Find where the given text appears and provide that cell's center as (x, y) coordinate. 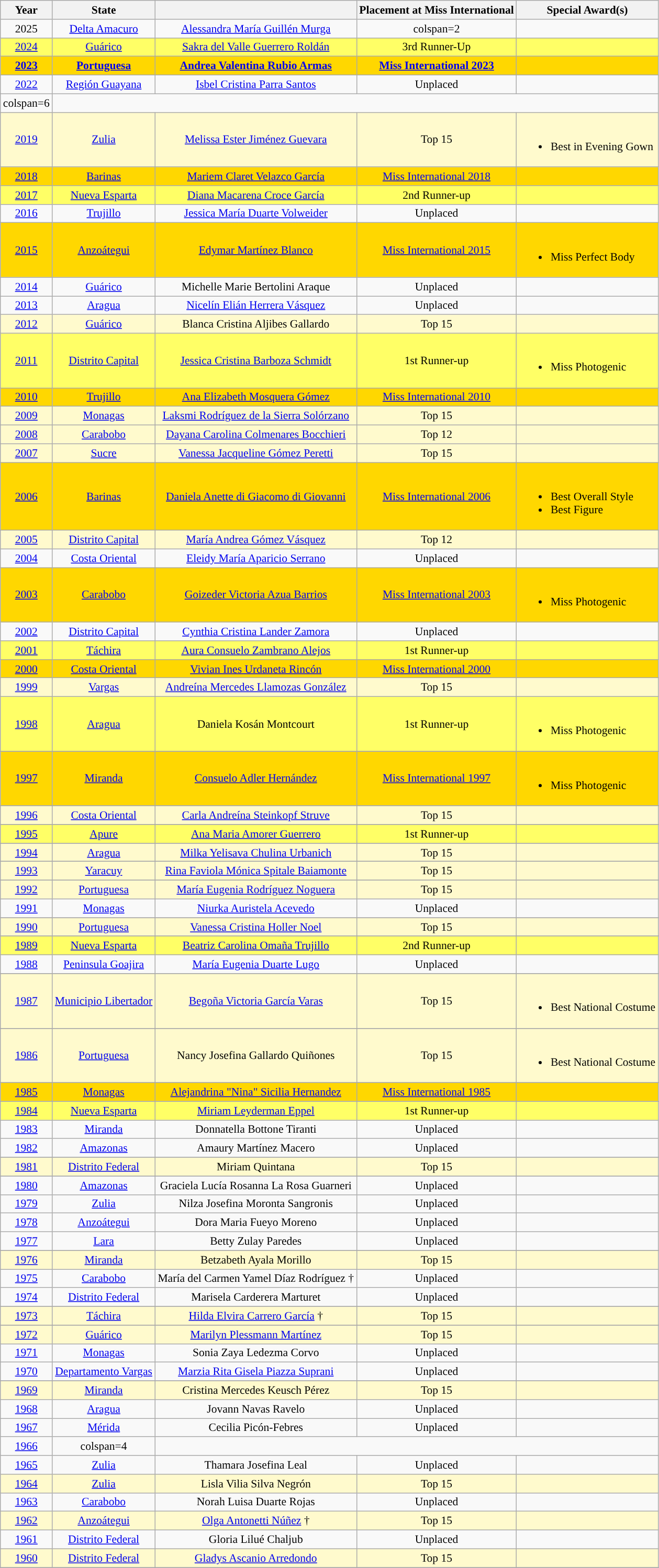
Mariem Claret Velazco García (255, 176)
Gladys Ascanio Arredondo (255, 1558)
Olga Antonetti Núñez † (255, 1521)
Gloria Lilué Chaljub (255, 1540)
Nilza Josefina Moronta Sangronis (255, 1204)
colspan=2 (437, 29)
2007 (26, 453)
1971 (26, 1353)
Hilda Elvira Carrero García † (255, 1316)
1979 (26, 1204)
2012 (26, 324)
Miss International 2000 (437, 669)
1973 (26, 1316)
Apure (104, 834)
1963 (26, 1502)
1975 (26, 1279)
Miss International 1985 (437, 1092)
3rd Runner-Up (437, 47)
Marilyn Plessmann Martínez (255, 1335)
Miss International 2018 (437, 176)
Daniela Kosán Montcourt (255, 724)
Betty Zulay Paredes (255, 1242)
1988 (26, 964)
Ana Elizabeth Mosquera Gómez (255, 398)
Donnatella Bottone Tiranti (255, 1130)
Nicelín Elián Herrera Vásquez (255, 306)
1985 (26, 1092)
1983 (26, 1130)
1994 (26, 853)
Andreína Mercedes Llamozas González (255, 687)
1961 (26, 1540)
2006 (26, 497)
1999 (26, 687)
Miss International 2015 (437, 250)
2005 (26, 540)
María del Carmen Yamel Díaz Rodríguez † (255, 1279)
Miss International 2006 (437, 497)
Melissa Ester Jiménez Guevara (255, 140)
Consuelo Adler Hernández (255, 779)
Yaracuy (104, 871)
Year (26, 10)
2009 (26, 416)
Andrea Valentina Rubio Armas (255, 66)
Isbel Cristina Parra Santos (255, 85)
Ana Maria Amorer Guerrero (255, 834)
Miriam Leyderman Eppel (255, 1111)
Cecilia Picón-Febres (255, 1428)
Miriam Quintana (255, 1167)
Marisela Carderera Marturet (255, 1298)
1984 (26, 1111)
Marzia Rita Gisela Piazza Suprani (255, 1372)
1966 (26, 1447)
1996 (26, 815)
1976 (26, 1260)
Beatriz Carolina Omaña Trujillo (255, 946)
colspan=6 (26, 103)
1989 (26, 946)
2010 (26, 398)
1969 (26, 1391)
Best in Evening Gown (587, 140)
María Andrea Gómez Vásquez (255, 540)
2014 (26, 287)
1982 (26, 1148)
Miss International 1997 (437, 779)
Rina Faviola Mónica Spitale Baiamonte (255, 871)
Sonia Zaya Ledezma Corvo (255, 1353)
Graciela Lucía Rosanna La Rosa Guarneri (255, 1186)
1987 (26, 1001)
2018 (26, 176)
2008 (26, 435)
2001 (26, 650)
1995 (26, 834)
Jovann Navas Ravelo (255, 1409)
Carla Andreína Steinkopf Struve (255, 815)
Niurka Auristela Acevedo (255, 909)
Miss International 2010 (437, 398)
Jessica Cristina Barboza Schmidt (255, 360)
Vargas (104, 687)
2022 (26, 85)
1965 (26, 1465)
2017 (26, 195)
2003 (26, 595)
Diana Macarena Croce García (255, 195)
1986 (26, 1055)
Cynthia Cristina Lander Zamora (255, 631)
Departamento Vargas (104, 1372)
Dayana Carolina Colmenares Bocchieri (255, 435)
2025 (26, 29)
Miss Perfect Body (587, 250)
Miss International 2003 (437, 595)
1990 (26, 927)
1967 (26, 1428)
Mérida (104, 1428)
2023 (26, 66)
Miss International 2023 (437, 66)
2015 (26, 250)
Lara (104, 1242)
2019 (26, 140)
Región Guayana (104, 85)
1964 (26, 1484)
Jessica María Duarte Volweider (255, 213)
Alejandrina "Nina" Sicilia Hernandez (255, 1092)
1962 (26, 1521)
1992 (26, 890)
2013 (26, 306)
María Eugenia Duarte Lugo (255, 964)
Dora Maria Fueyo Moreno (255, 1223)
2011 (26, 360)
Cristina Mercedes Keusch Pérez (255, 1391)
2000 (26, 669)
Peninsula Goajira (104, 964)
2024 (26, 47)
Edymar Martínez Blanco (255, 250)
Special Award(s) (587, 10)
1981 (26, 1167)
2016 (26, 213)
Alessandra María Guillén Murga (255, 29)
Sucre (104, 453)
1998 (26, 724)
1991 (26, 909)
Delta Amacuro (104, 29)
Lisla Vilia Silva Negrón (255, 1484)
Sakra del Valle Guerrero Roldán (255, 47)
Begoña Victoria García Varas (255, 1001)
Daniela Anette di Giacomo di Giovanni (255, 497)
María Eugenia Rodríguez Noguera (255, 890)
Vanessa Jacqueline Gómez Peretti (255, 453)
Nancy Josefina Gallardo Quiñones (255, 1055)
Betzabeth Ayala Morillo (255, 1260)
Norah Luisa Duarte Rojas (255, 1502)
Municipio Libertador (104, 1001)
1968 (26, 1409)
Vanessa Cristina Holler Noel (255, 927)
Milka Yelisava Chulina Urbanich (255, 853)
Aura Consuelo Zambrano Alejos (255, 650)
Michelle Marie Bertolini Araque (255, 287)
Placement at Miss International (437, 10)
1980 (26, 1186)
1960 (26, 1558)
Amaury Martínez Macero (255, 1148)
Blanca Cristina Aljibes Gallardo (255, 324)
1993 (26, 871)
Laksmi Rodríguez de la Sierra Solórzano (255, 416)
2002 (26, 631)
State (104, 10)
1972 (26, 1335)
Goizeder Victoria Azua Barrios (255, 595)
2004 (26, 558)
Thamara Josefina Leal (255, 1465)
1997 (26, 779)
1978 (26, 1223)
colspan=4 (104, 1447)
Vivian Ines Urdaneta Rincón (255, 669)
Eleidy María Aparicio Serrano (255, 558)
Best Overall StyleBest Figure (587, 497)
1970 (26, 1372)
1974 (26, 1298)
1977 (26, 1242)
